Determine the (X, Y) coordinate at the center of the cell enclosing the given text.  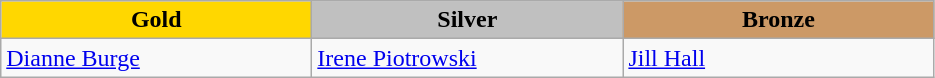
Silver (468, 20)
Dianne Burge (156, 58)
Gold (156, 20)
Irene Piotrowski (468, 58)
Bronze (778, 20)
Jill Hall (778, 58)
